Scan for the cell matching the given text and deliver its (X, Y) coordinate at center. 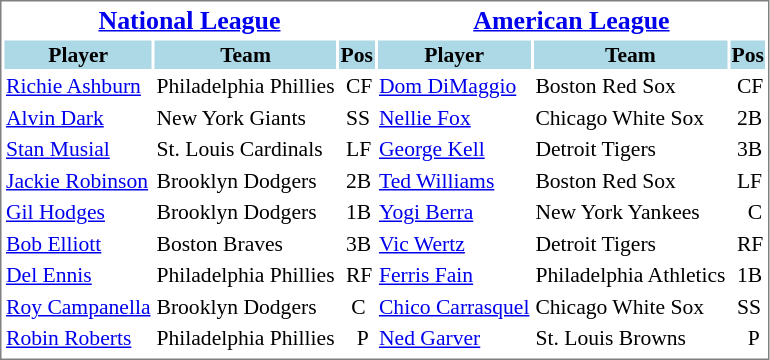
Ferris Fain (454, 275)
Alvin Dark (78, 118)
Richie Ashburn (78, 86)
St. Louis Cardinals (246, 149)
Robin Roberts (78, 338)
Yogi Berra (454, 212)
Philadelphia Athletics (630, 275)
New York Yankees (630, 212)
Nellie Fox (454, 118)
Del Ennis (78, 275)
American League (571, 20)
St. Louis Browns (630, 338)
Jackie Robinson (78, 180)
Dom DiMaggio (454, 86)
Vic Wertz (454, 244)
George Kell (454, 149)
Boston Braves (246, 244)
Stan Musial (78, 149)
Roy Campanella (78, 306)
National League (189, 20)
New York Giants (246, 118)
Chico Carrasquel (454, 306)
Bob Elliott (78, 244)
Gil Hodges (78, 212)
Ted Williams (454, 180)
Ned Garver (454, 338)
